Find where the given text appears and provide that cell's center as (X, Y) coordinate. 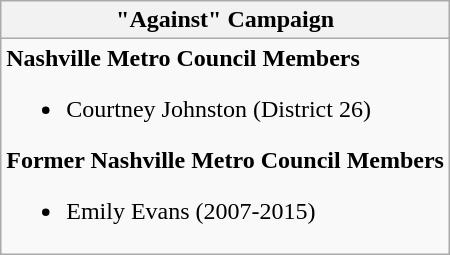
"Against" Campaign (226, 20)
Nashville Metro Council MembersCourtney Johnston (District 26)Former Nashville Metro Council MembersEmily Evans (2007-2015) (226, 146)
